For the text-containing cell, return its midpoint in [x, y] coordinate format. 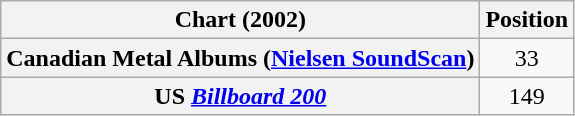
33 [527, 58]
Position [527, 20]
US Billboard 200 [240, 96]
149 [527, 96]
Canadian Metal Albums (Nielsen SoundScan) [240, 58]
Chart (2002) [240, 20]
